Locate the cell with the specified text and output its [X, Y] center coordinate. 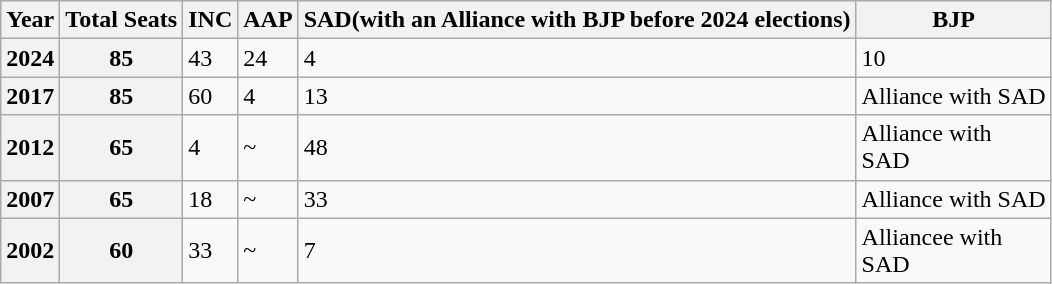
Total Seats [122, 20]
18 [210, 199]
Alliancee withSAD [954, 250]
SAD(with an Alliance with BJP before 2024 elections) [577, 20]
INC [210, 20]
43 [210, 58]
10 [954, 58]
2017 [30, 96]
2024 [30, 58]
Year [30, 20]
AAP [268, 20]
2007 [30, 199]
24 [268, 58]
BJP [954, 20]
2002 [30, 250]
Alliance withSAD [954, 148]
7 [577, 250]
13 [577, 96]
48 [577, 148]
2012 [30, 148]
